Pinpoint the cell where the given text exists, returning its (x, y) midpoint coordinate. 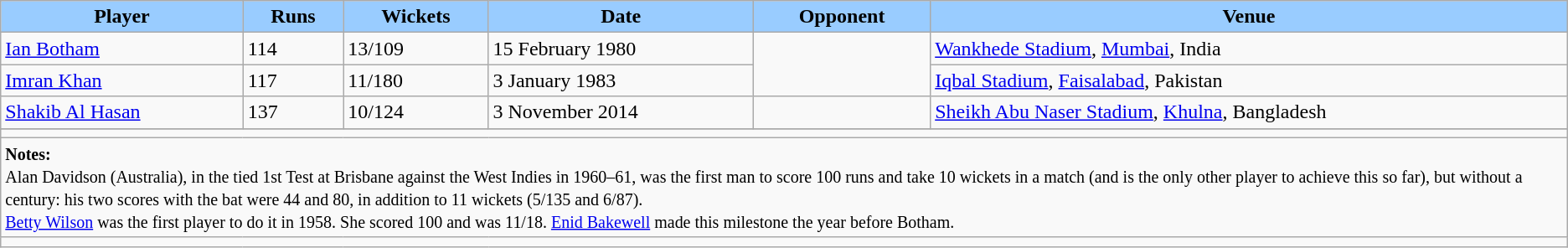
Wankhede Stadium, Mumbai, India (1250, 49)
Shakib Al Hasan (122, 112)
Sheikh Abu Naser Stadium, Khulna, Bangladesh (1250, 112)
15 February 1980 (621, 49)
10/124 (415, 112)
Opponent (841, 17)
117 (293, 80)
3 January 1983 (621, 80)
137 (293, 112)
13/109 (415, 49)
11/180 (415, 80)
Player (122, 17)
Wickets (415, 17)
Imran Khan (122, 80)
3 November 2014 (621, 112)
Iqbal Stadium, Faisalabad, Pakistan (1250, 80)
114 (293, 49)
Runs (293, 17)
Venue (1250, 17)
Ian Botham (122, 49)
Date (621, 17)
